For the text-containing cell, return its midpoint in [X, Y] coordinate format. 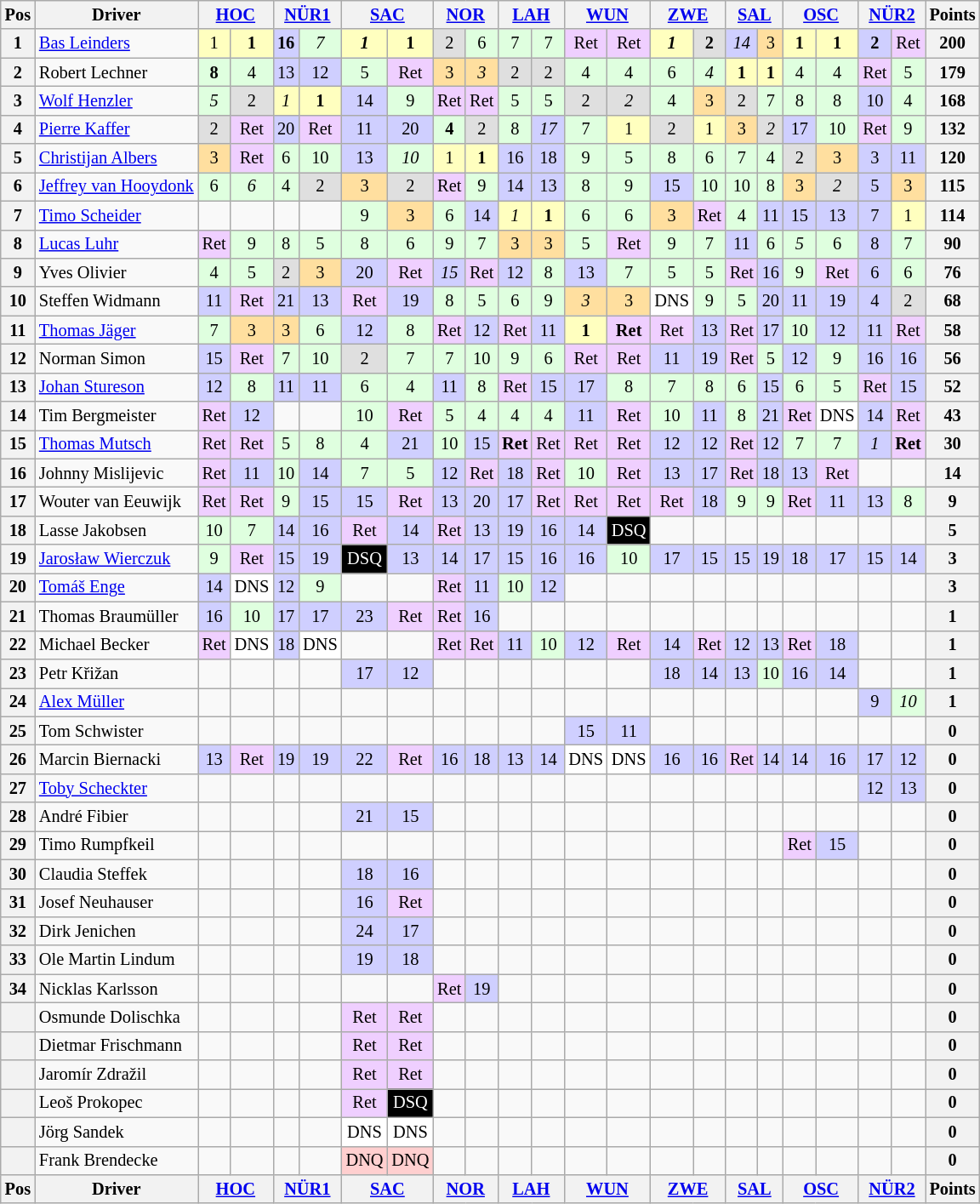
34 [18, 989]
168 [953, 100]
Michael Becker [117, 645]
56 [953, 358]
76 [953, 272]
Robert Lechner [117, 72]
Lasse Jakobsen [117, 530]
Marcin Biernacki [117, 759]
114 [953, 215]
Ole Martin Lindum [117, 960]
Jeffrey van Hooydonk [117, 186]
Leoš Prokopec [117, 1103]
Toby Scheckter [117, 788]
Steffen Widmann [117, 301]
Bas Leinders [117, 43]
28 [18, 817]
Timo Scheider [117, 215]
Jarosław Wierczuk [117, 559]
Petr Křižan [117, 673]
115 [953, 186]
Lucas Luhr [117, 244]
33 [18, 960]
Johnny Mislijevic [117, 473]
Yves Olivier [117, 272]
Pierre Kaffer [117, 129]
120 [953, 158]
Wolf Henzler [117, 100]
Timo Rumpfkeil [117, 845]
68 [953, 301]
Dirk Jenichen [117, 931]
200 [953, 43]
Osmunde Dolischka [117, 1017]
31 [18, 903]
26 [18, 759]
52 [953, 387]
Tomáš Enge [117, 587]
29 [18, 845]
Frank Brendecke [117, 1161]
André Fibier [117, 817]
Thomas Braumüller [117, 616]
Christijan Albers [117, 158]
Alex Müller [117, 702]
58 [953, 330]
Tom Schwister [117, 731]
Norman Simon [117, 358]
Wouter van Eeuwijk [117, 501]
Tim Bergmeister [117, 416]
Josef Neuhauser [117, 903]
Thomas Jäger [117, 330]
43 [953, 416]
32 [18, 931]
132 [953, 129]
Johan Stureson [117, 387]
Thomas Mutsch [117, 444]
90 [953, 244]
Jaromír Zdražil [117, 1075]
27 [18, 788]
179 [953, 72]
Jörg Sandek [117, 1132]
Claudia Steffek [117, 874]
Dietmar Frischmann [117, 1046]
25 [18, 731]
Nicklas Karlsson [117, 989]
